Search for the cell housing the specified text and yield its (x, y) center coordinate. 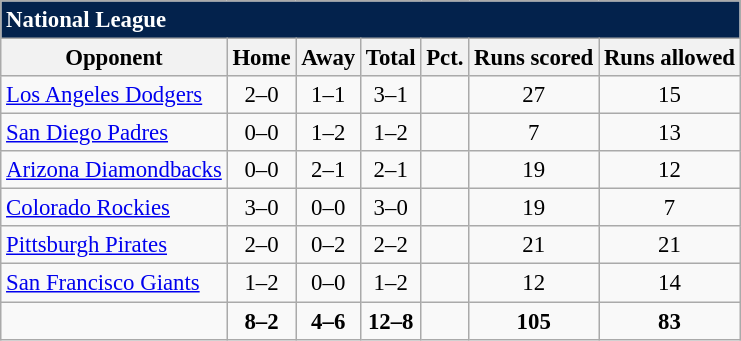
San Francisco Giants (114, 283)
2–2 (390, 245)
Opponent (114, 58)
San Diego Padres (114, 133)
13 (670, 133)
Pct. (445, 58)
Los Angeles Dodgers (114, 95)
Runs allowed (670, 58)
0–2 (328, 245)
Away (328, 58)
1–1 (328, 95)
105 (534, 321)
Colorado Rockies (114, 208)
27 (534, 95)
Arizona Diamondbacks (114, 170)
8–2 (262, 321)
Pittsburgh Pirates (114, 245)
15 (670, 95)
14 (670, 283)
83 (670, 321)
Home (262, 58)
National League (370, 20)
4–6 (328, 321)
Runs scored (534, 58)
3–1 (390, 95)
Total (390, 58)
12–8 (390, 321)
